Extract the (X, Y) coordinate from the center of the cell holding the provided text.  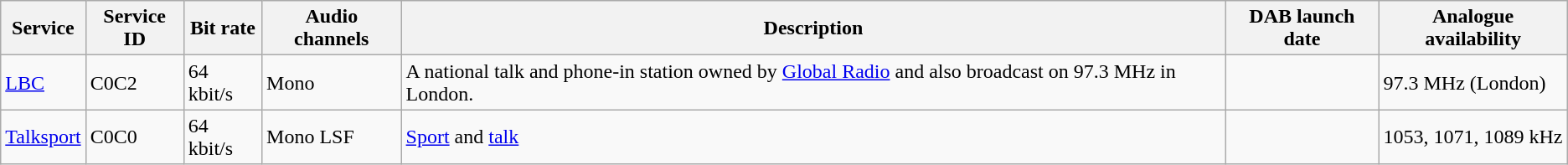
1053, 1071, 1089 kHz (1473, 137)
97.3 MHz (London) (1473, 82)
Bit rate (223, 28)
Description (813, 28)
DAB launch date (1302, 28)
Service ID (134, 28)
Service (44, 28)
Mono (332, 82)
Audio channels (332, 28)
Sport and talk (813, 137)
Talksport (44, 137)
C0C2 (134, 82)
C0C0 (134, 137)
Analogue availability (1473, 28)
LBC (44, 82)
A national talk and phone-in station owned by Global Radio and also broadcast on 97.3 MHz in London. (813, 82)
Mono LSF (332, 137)
